Capture the cell that displays the provided text and extract its (X, Y) central coordinate. 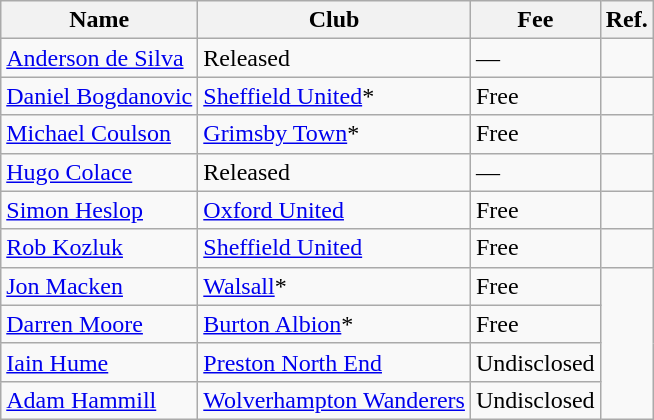
Jon Macken (100, 286)
Simon Heslop (100, 210)
Darren Moore (100, 324)
Name (100, 20)
Burton Albion* (334, 324)
Fee (535, 20)
Michael Coulson (100, 134)
Ref. (626, 20)
Iain Hume (100, 362)
Oxford United (334, 210)
Adam Hammill (100, 400)
Preston North End (334, 362)
Rob Kozluk (100, 248)
Anderson de Silva (100, 58)
Wolverhampton Wanderers (334, 400)
Club (334, 20)
Sheffield United* (334, 96)
Sheffield United (334, 248)
Walsall* (334, 286)
Grimsby Town* (334, 134)
Hugo Colace (100, 172)
Daniel Bogdanovic (100, 96)
